Locate the cell with the specified text and output its (X, Y) center coordinate. 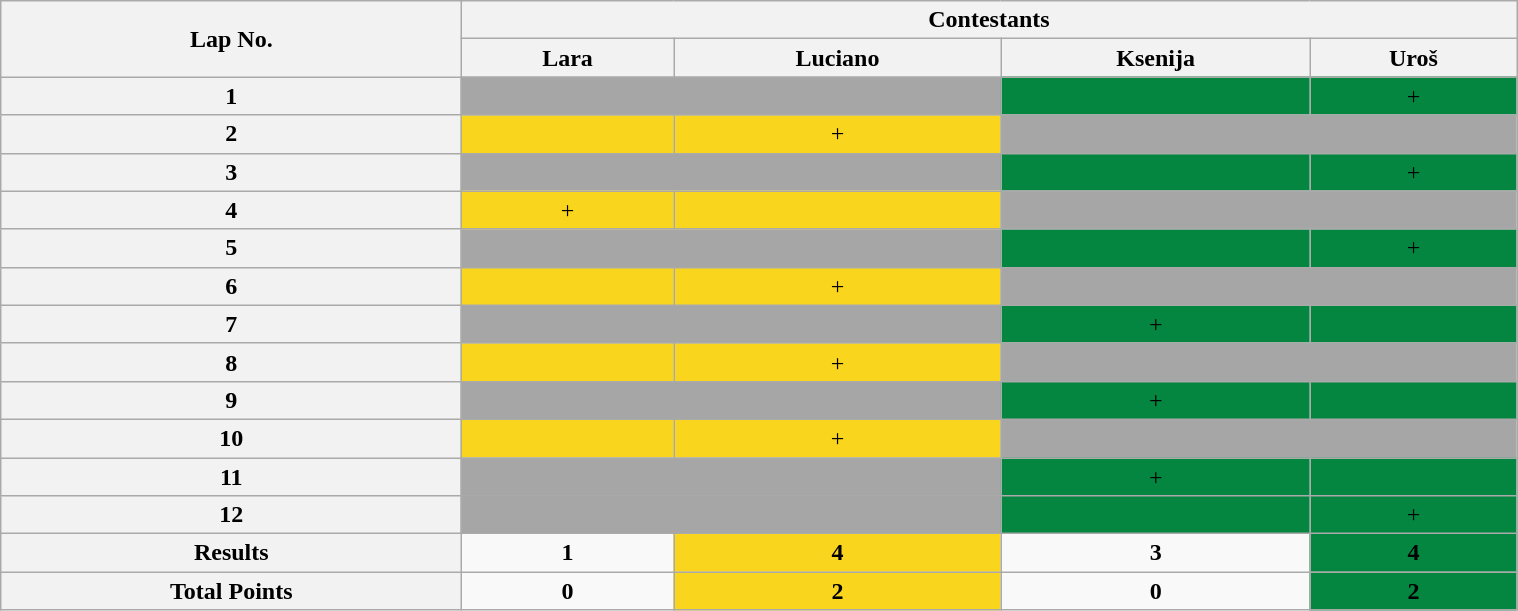
11 (231, 477)
Ksenija (1156, 58)
10 (231, 438)
6 (231, 286)
9 (231, 400)
Lap No. (231, 39)
5 (231, 248)
Results (231, 553)
Uroš (1413, 58)
7 (231, 324)
8 (231, 362)
12 (231, 515)
Lara (568, 58)
Contestants (988, 20)
Total Points (231, 591)
Luciano (838, 58)
